Return [x, y] of the center of cell containing provided text 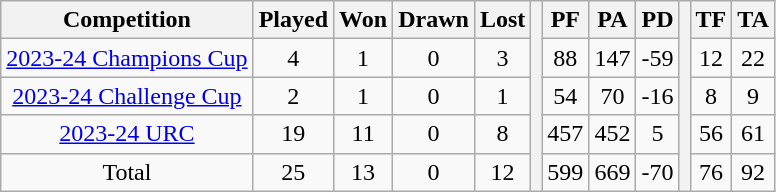
25 [293, 172]
669 [612, 172]
70 [612, 96]
-16 [658, 96]
88 [566, 58]
PA [612, 20]
4 [293, 58]
2 [293, 96]
147 [612, 58]
2023-24 URC [127, 134]
Competition [127, 20]
11 [364, 134]
Drawn [434, 20]
-59 [658, 58]
Total [127, 172]
5 [658, 134]
PF [566, 20]
TF [711, 20]
2023-24 Challenge Cup [127, 96]
54 [566, 96]
13 [364, 172]
PD [658, 20]
76 [711, 172]
Lost [502, 20]
92 [754, 172]
452 [612, 134]
3 [502, 58]
61 [754, 134]
2023-24 Champions Cup [127, 58]
599 [566, 172]
19 [293, 134]
Won [364, 20]
56 [711, 134]
TA [754, 20]
9 [754, 96]
Played [293, 20]
-70 [658, 172]
457 [566, 134]
22 [754, 58]
